Search for the cell housing the specified text and yield its (X, Y) center coordinate. 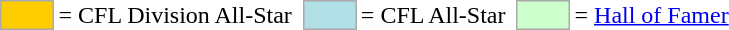
= CFL Division All-Star (175, 15)
= CFL All-Star (433, 15)
